Pinpoint the cell where the given text exists, returning its [X, Y] midpoint coordinate. 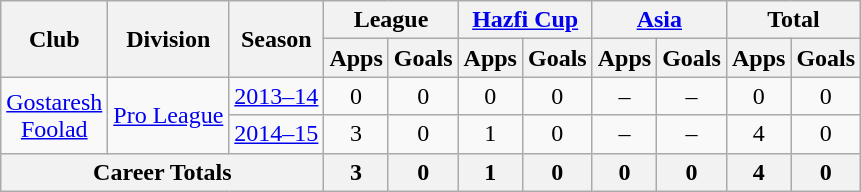
Hazfi Cup [525, 20]
Pro League [168, 115]
Asia [659, 20]
Season [276, 39]
Total [793, 20]
Division [168, 39]
Club [54, 39]
Career Totals [162, 172]
League [391, 20]
2013–14 [276, 96]
GostareshFoolad [54, 115]
2014–15 [276, 134]
